Capture the cell that displays the provided text and extract its (x, y) central coordinate. 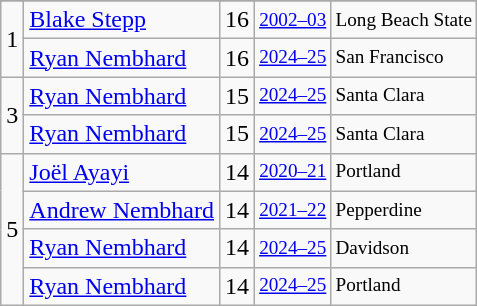
Andrew Nembhard (122, 210)
Joël Ayayi (122, 172)
1 (12, 39)
Long Beach State (404, 20)
Blake Stepp (122, 20)
San Francisco (404, 58)
3 (12, 115)
Pepperdine (404, 210)
2020–21 (293, 172)
5 (12, 229)
2021–22 (293, 210)
Davidson (404, 248)
2002–03 (293, 20)
